Identify which cell holds the provided text, then report its [x, y] central coordinate. 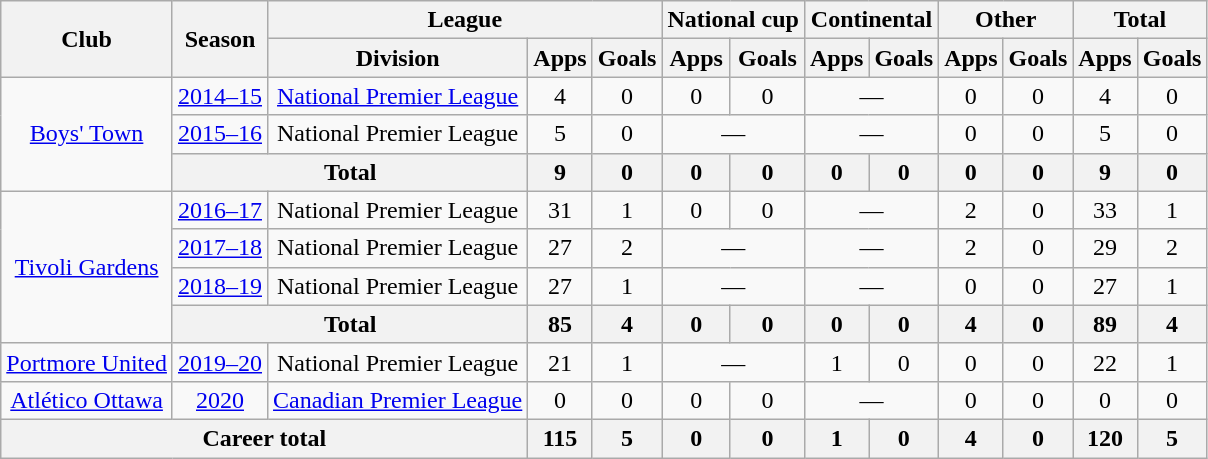
Division [398, 58]
Other [1006, 20]
Boys' Town [87, 134]
Club [87, 39]
League [465, 20]
National cup [733, 20]
2018–19 [220, 286]
85 [560, 324]
22 [1105, 362]
89 [1105, 324]
2016–17 [220, 210]
Portmore United [87, 362]
2019–20 [220, 362]
31 [560, 210]
Tivoli Gardens [87, 267]
2020 [220, 400]
120 [1105, 438]
2015–16 [220, 134]
2014–15 [220, 96]
Continental [871, 20]
Canadian Premier League [398, 400]
Season [220, 39]
115 [560, 438]
Career total [264, 438]
21 [560, 362]
33 [1105, 210]
Atlético Ottawa [87, 400]
29 [1105, 248]
2017–18 [220, 248]
